Provide the (X, Y) coordinate of the cell's center where the given text is located.  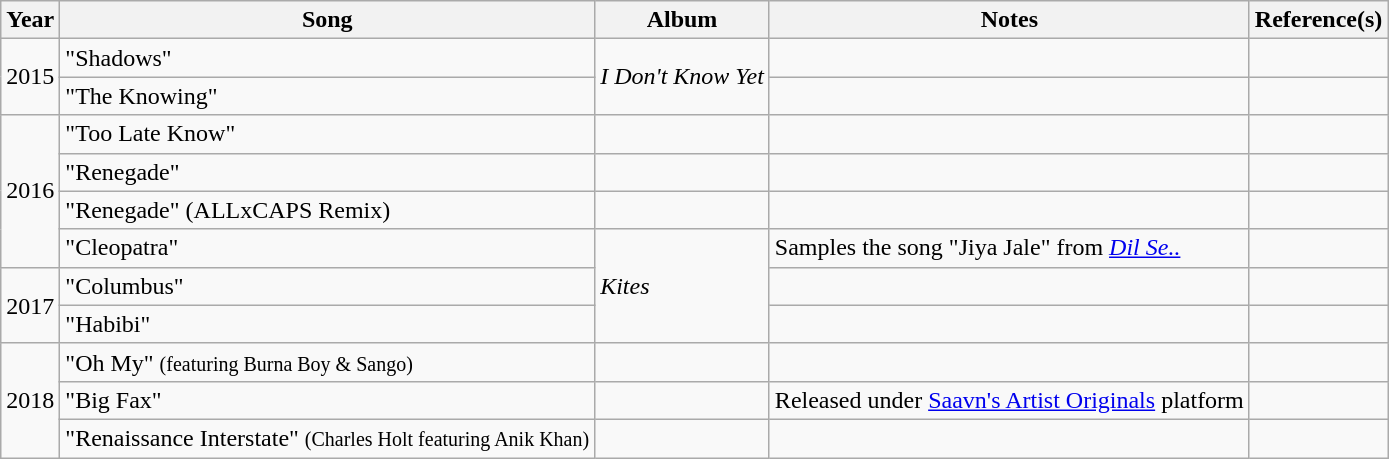
Year (30, 20)
"The Knowing" (328, 96)
"Too Late Know" (328, 134)
"Renaissance Interstate" (Charles Holt featuring Anik Khan) (328, 438)
2018 (30, 400)
"Shadows" (328, 58)
2015 (30, 77)
Reference(s) (1318, 20)
Notes (1009, 20)
"Habibi" (328, 324)
Album (682, 20)
"Columbus" (328, 286)
"Oh My" (featuring Burna Boy & Sango) (328, 362)
"Big Fax" (328, 400)
Released under Saavn's Artist Originals platform (1009, 400)
Song (328, 20)
2017 (30, 305)
Kites (682, 286)
2016 (30, 191)
"Cleopatra" (328, 248)
Samples the song "Jiya Jale" from Dil Se.. (1009, 248)
I Don't Know Yet (682, 77)
"Renegade" (ALLxCAPS Remix) (328, 210)
"Renegade" (328, 172)
